Find where the given text appears and provide that cell's center as [x, y] coordinate. 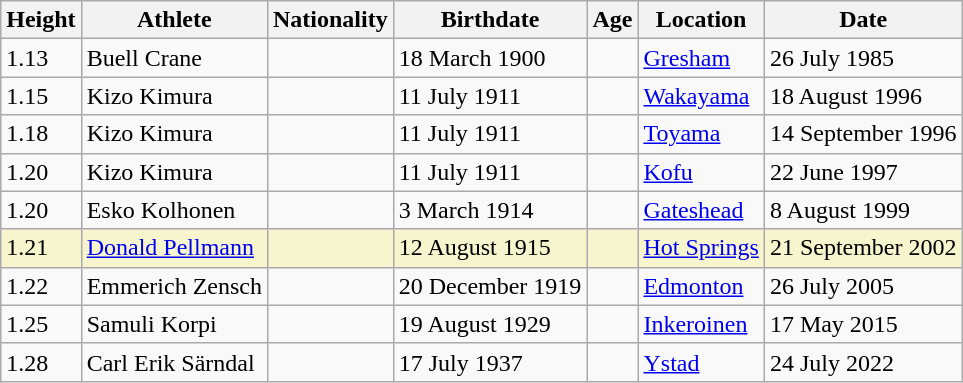
Location [701, 20]
Gresham [701, 58]
Edmonton [701, 286]
1.28 [41, 362]
24 July 2022 [863, 362]
1.25 [41, 324]
1.15 [41, 96]
21 September 2002 [863, 248]
Athlete [174, 20]
1.13 [41, 58]
18 March 1900 [490, 58]
Buell Crane [174, 58]
Kofu [701, 172]
19 August 1929 [490, 324]
1.22 [41, 286]
22 June 1997 [863, 172]
20 December 1919 [490, 286]
Donald Pellmann [174, 248]
Gateshead [701, 210]
14 September 1996 [863, 134]
Carl Erik Särndal [174, 362]
Age [612, 20]
Esko Kolhonen [174, 210]
Nationality [330, 20]
18 August 1996 [863, 96]
1.18 [41, 134]
Toyama [701, 134]
12 August 1915 [490, 248]
Height [41, 20]
26 July 2005 [863, 286]
Emmerich Zensch [174, 286]
17 May 2015 [863, 324]
Hot Springs [701, 248]
17 July 1937 [490, 362]
Ystad [701, 362]
8 August 1999 [863, 210]
Birthdate [490, 20]
Date [863, 20]
Samuli Korpi [174, 324]
Inkeroinen [701, 324]
26 July 1985 [863, 58]
1.21 [41, 248]
Wakayama [701, 96]
3 March 1914 [490, 210]
